Identify which cell holds the provided text, then report its [X, Y] central coordinate. 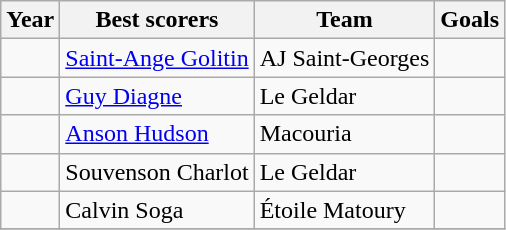
Anson Hudson [157, 134]
Guy Diagne [157, 96]
AJ Saint-Georges [344, 58]
Étoile Matoury [344, 210]
Macouria [344, 134]
Team [344, 20]
Best scorers [157, 20]
Souvenson Charlot [157, 172]
Saint-Ange Golitin [157, 58]
Goals [470, 20]
Year [30, 20]
Calvin Soga [157, 210]
